Output the [x, y] coordinate of the center of the cell containing the given text.  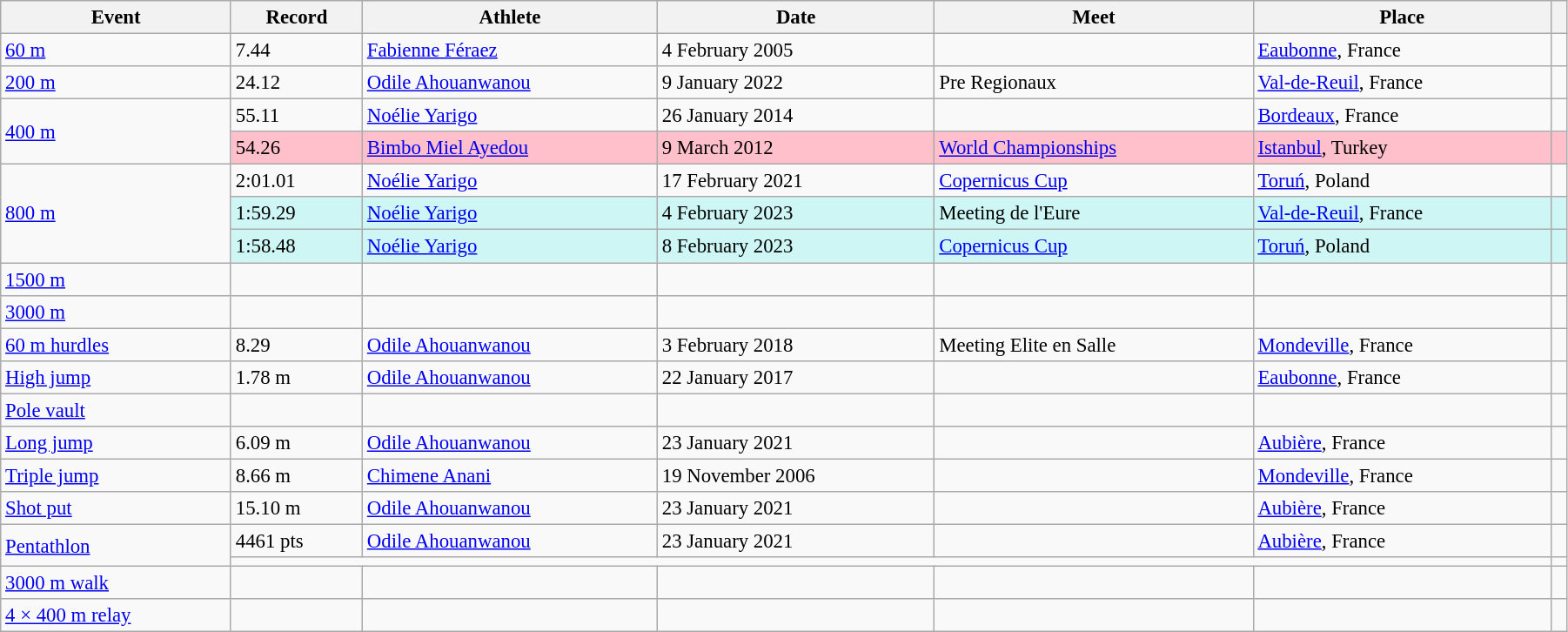
9 January 2022 [795, 83]
High jump [117, 377]
8.29 [296, 345]
Meet [1094, 17]
24.12 [296, 83]
Triple jump [117, 475]
Meeting Elite en Salle [1094, 345]
Athlete [510, 17]
4 × 400 m relay [117, 615]
4 February 2023 [795, 213]
6.09 m [296, 443]
2:01.01 [296, 181]
Shot put [117, 508]
400 m [117, 132]
1:58.48 [296, 246]
Place [1402, 17]
54.26 [296, 148]
8.66 m [296, 475]
8 February 2023 [795, 246]
1.78 m [296, 377]
15.10 m [296, 508]
Bordeaux, France [1402, 116]
7.44 [296, 50]
Date [795, 17]
Pole vault [117, 410]
World Championships [1094, 148]
19 November 2006 [795, 475]
Event [117, 17]
Bimbo Miel Ayedou [510, 148]
Fabienne Féraez [510, 50]
9 March 2012 [795, 148]
Record [296, 17]
Long jump [117, 443]
4461 pts [296, 541]
200 m [117, 83]
3000 m walk [117, 583]
Chimene Anani [510, 475]
3 February 2018 [795, 345]
Pre Regionaux [1094, 83]
17 February 2021 [795, 181]
1:59.29 [296, 213]
Meeting de l'Eure [1094, 213]
22 January 2017 [795, 377]
55.11 [296, 116]
60 m [117, 50]
800 m [117, 214]
60 m hurdles [117, 345]
1500 m [117, 279]
4 February 2005 [795, 50]
3000 m [117, 312]
Pentathlon [117, 545]
Istanbul, Turkey [1402, 148]
26 January 2014 [795, 116]
